Output the (x, y) coordinate of the center of the cell containing the given text.  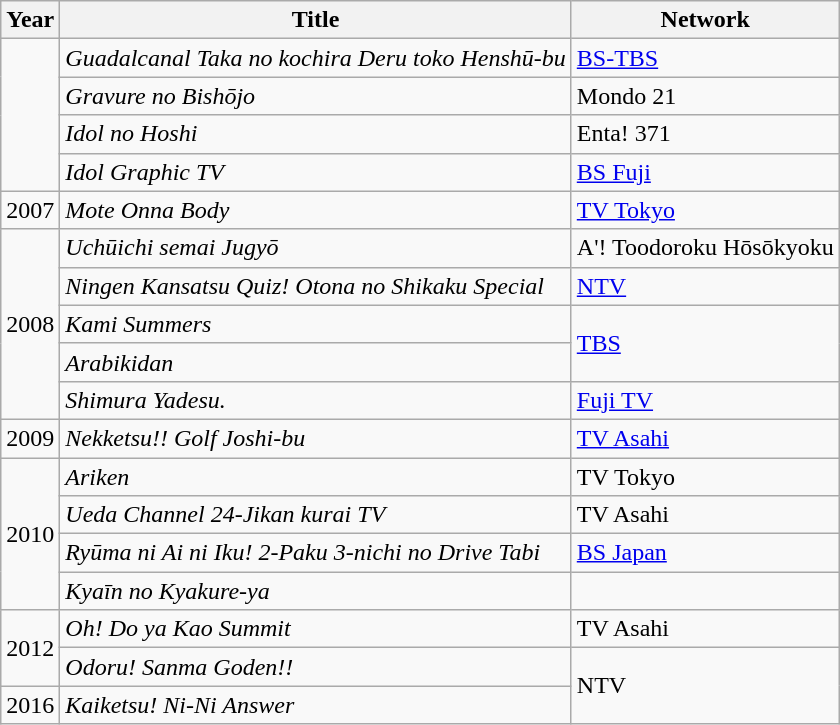
BS Fuji (705, 172)
Year (30, 20)
Title (316, 20)
Ningen Kansatsu Quiz! Otona no Shikaku Special (316, 286)
Nekketsu!! Golf Joshi-bu (316, 438)
Mondo 21 (705, 96)
Fuji TV (705, 400)
2010 (30, 534)
2008 (30, 324)
Gravure no Bishōjo (316, 96)
Enta! 371 (705, 134)
Oh! Do ya Kao Summit (316, 629)
2012 (30, 648)
BS Japan (705, 553)
Mote Onna Body (316, 210)
Ariken (316, 477)
Idol no Hoshi (316, 134)
Arabikidan (316, 362)
Kyaīn no Kyakure-ya (316, 591)
Ueda Channel 24-Jikan kurai TV (316, 515)
Kami Summers (316, 324)
A'! Toodoroku Hōsōkyoku (705, 248)
Odoru! Sanma Goden!! (316, 667)
Uchūichi semai Jugyō (316, 248)
Kaiketsu! Ni-Ni Answer (316, 705)
Ryūma ni Ai ni Iku! 2-Paku 3-nichi no Drive Tabi (316, 553)
Network (705, 20)
TBS (705, 343)
Shimura Yadesu. (316, 400)
2007 (30, 210)
2016 (30, 705)
Idol Graphic TV (316, 172)
Guadalcanal Taka no kochira Deru toko Henshū-bu (316, 58)
BS-TBS (705, 58)
2009 (30, 438)
